Search for the cell housing the specified text and yield its (x, y) center coordinate. 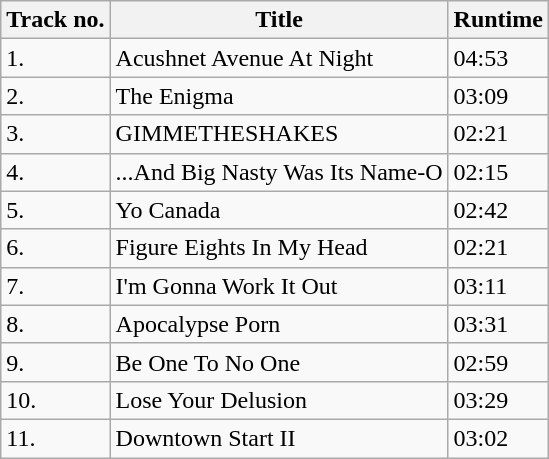
Runtime (498, 20)
1. (56, 58)
I'm Gonna Work It Out (279, 286)
Acushnet Avenue At Night (279, 58)
Figure Eights In My Head (279, 248)
02:15 (498, 172)
Downtown Start II (279, 438)
02:42 (498, 210)
5. (56, 210)
04:53 (498, 58)
6. (56, 248)
9. (56, 362)
03:31 (498, 324)
The Enigma (279, 96)
Yo Canada (279, 210)
2. (56, 96)
7. (56, 286)
03:02 (498, 438)
GIMMETHESHAKES (279, 134)
Apocalypse Porn (279, 324)
4. (56, 172)
Track no. (56, 20)
Be One To No One (279, 362)
03:09 (498, 96)
3. (56, 134)
Lose Your Delusion (279, 400)
11. (56, 438)
10. (56, 400)
03:29 (498, 400)
8. (56, 324)
Title (279, 20)
...And Big Nasty Was Its Name-O (279, 172)
03:11 (498, 286)
02:59 (498, 362)
